Provide the (x, y) coordinate of the cell's center where the given text is located.  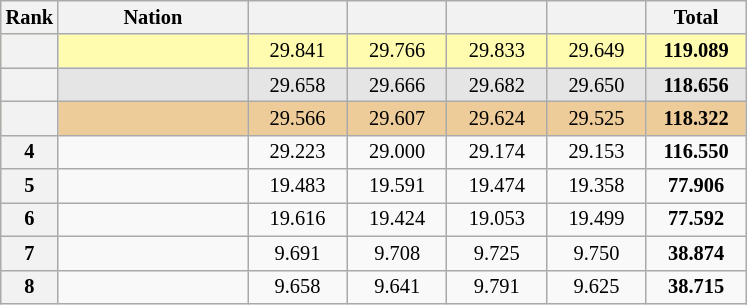
77.906 (696, 186)
19.499 (597, 219)
29.525 (597, 118)
Total (696, 17)
29.666 (397, 85)
7 (30, 253)
38.874 (696, 253)
9.750 (597, 253)
19.053 (497, 219)
19.591 (397, 186)
Nation (153, 17)
118.322 (696, 118)
77.592 (696, 219)
Rank (30, 17)
29.841 (298, 51)
19.474 (497, 186)
29.658 (298, 85)
29.766 (397, 51)
8 (30, 287)
19.483 (298, 186)
118.656 (696, 85)
9.641 (397, 287)
19.424 (397, 219)
29.174 (497, 152)
29.682 (497, 85)
119.089 (696, 51)
38.715 (696, 287)
29.153 (597, 152)
29.649 (597, 51)
29.650 (597, 85)
6 (30, 219)
9.708 (397, 253)
19.358 (597, 186)
19.616 (298, 219)
29.833 (497, 51)
9.791 (497, 287)
29.223 (298, 152)
4 (30, 152)
29.607 (397, 118)
9.625 (597, 287)
29.566 (298, 118)
5 (30, 186)
29.000 (397, 152)
9.691 (298, 253)
9.658 (298, 287)
29.624 (497, 118)
116.550 (696, 152)
9.725 (497, 253)
